Return [x, y] of the center of cell containing provided text 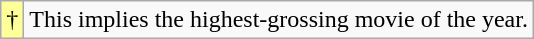
† [12, 20]
This implies the highest-grossing movie of the year. [279, 20]
